Find where the given text appears and provide that cell's center as [x, y] coordinate. 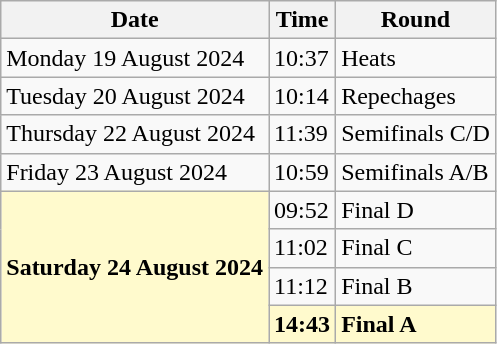
Semifinals C/D [416, 134]
Time [302, 20]
09:52 [302, 210]
Heats [416, 58]
Monday 19 August 2024 [135, 58]
Final C [416, 248]
Thursday 22 August 2024 [135, 134]
Tuesday 20 August 2024 [135, 96]
Semifinals A/B [416, 172]
11:02 [302, 248]
Final A [416, 324]
Date [135, 20]
Round [416, 20]
14:43 [302, 324]
10:14 [302, 96]
Saturday 24 August 2024 [135, 267]
10:59 [302, 172]
10:37 [302, 58]
Final B [416, 286]
Final D [416, 210]
Friday 23 August 2024 [135, 172]
11:12 [302, 286]
11:39 [302, 134]
Repechages [416, 96]
